Provide the [X, Y] coordinate of the cell's center where the given text is located.  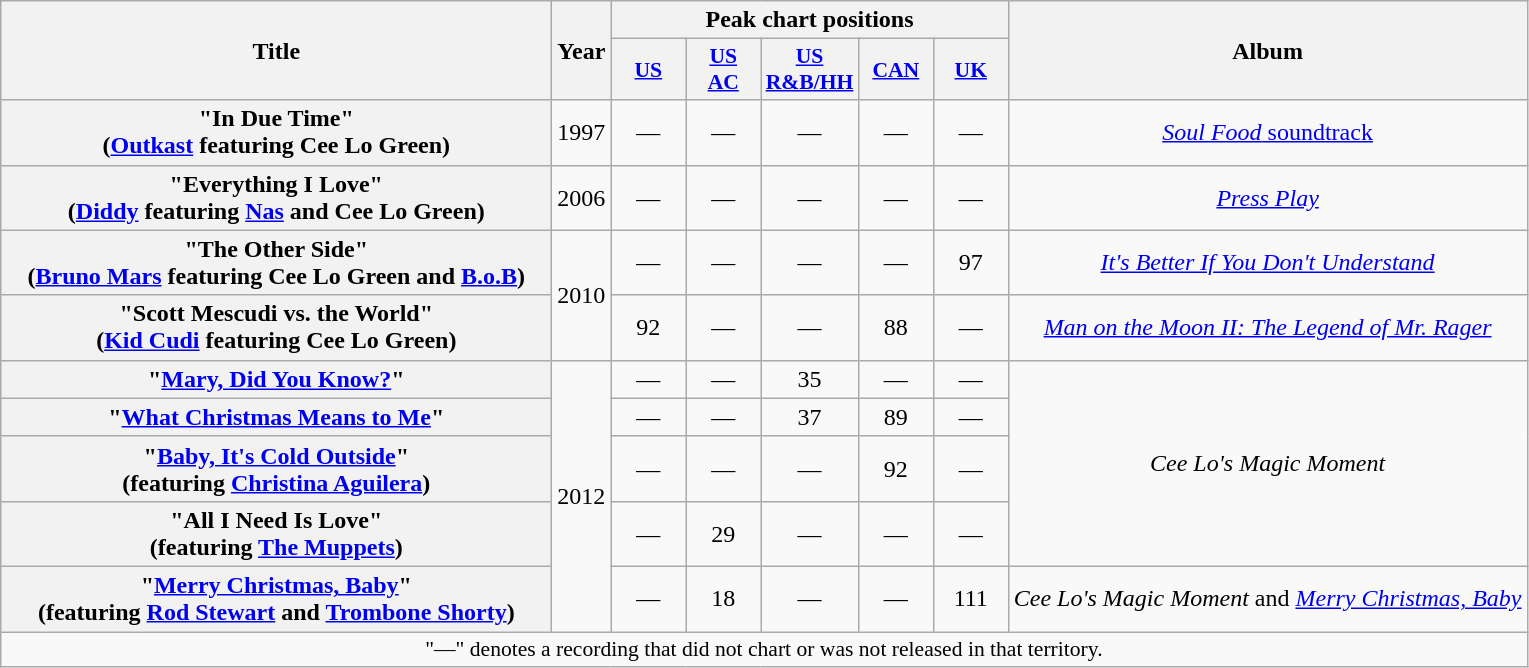
CAN [896, 70]
Title [276, 50]
UK [970, 70]
It's Better If You Don't Understand [1268, 262]
Soul Food soundtrack [1268, 132]
USAC [724, 70]
Peak chart positions [810, 20]
Press Play [1268, 198]
35 [810, 379]
29 [724, 534]
18 [724, 598]
2012 [582, 496]
"Mary, Did You Know?" [276, 379]
2006 [582, 198]
37 [810, 417]
Year [582, 50]
1997 [582, 132]
89 [896, 417]
"Baby, It's Cold Outside"(featuring Christina Aguilera) [276, 468]
"The Other Side"(Bruno Mars featuring Cee Lo Green and B.o.B) [276, 262]
"Scott Mescudi vs. the World"(Kid Cudi featuring Cee Lo Green) [276, 328]
Man on the Moon II: The Legend of Mr. Rager [1268, 328]
2010 [582, 295]
"In Due Time"(Outkast featuring Cee Lo Green) [276, 132]
"Merry Christmas, Baby"(featuring Rod Stewart and Trombone Shorty) [276, 598]
Cee Lo's Magic Moment and Merry Christmas, Baby [1268, 598]
"—" denotes a recording that did not chart or was not released in that territory. [764, 650]
USR&B/HH [810, 70]
"What Christmas Means to Me" [276, 417]
"All I Need Is Love"(featuring The Muppets) [276, 534]
111 [970, 598]
88 [896, 328]
Cee Lo's Magic Moment [1268, 463]
US [648, 70]
"Everything I Love"(Diddy featuring Nas and Cee Lo Green) [276, 198]
Album [1268, 50]
97 [970, 262]
